From the cell containing the given text, extract its center point as (X, Y) coordinate. 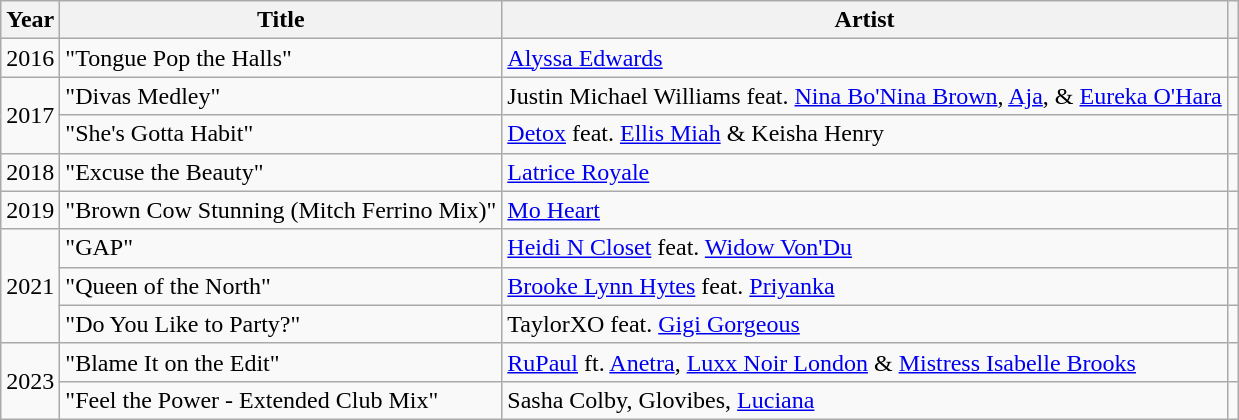
Sasha Colby, Glovibes, Luciana (865, 400)
Detox feat. Ellis Miah & Keisha Henry (865, 134)
2017 (30, 115)
Justin Michael Williams feat. Nina Bo'Nina Brown, Aja, & Eureka O'Hara (865, 96)
2016 (30, 58)
"Tongue Pop the Halls" (281, 58)
Title (281, 20)
"Blame It on the Edit" (281, 362)
RuPaul ft. Anetra, Luxx Noir London & Mistress Isabelle Brooks (865, 362)
"She's Gotta Habit" (281, 134)
2021 (30, 286)
Year (30, 20)
Alyssa Edwards (865, 58)
"Excuse the Beauty" (281, 172)
Mo Heart (865, 210)
Artist (865, 20)
Latrice Royale (865, 172)
"Feel the Power - Extended Club Mix" (281, 400)
2018 (30, 172)
TaylorXO feat. Gigi Gorgeous (865, 324)
2019 (30, 210)
"Brown Cow Stunning (Mitch Ferrino Mix)" (281, 210)
"Do You Like to Party?" (281, 324)
"Divas Medley" (281, 96)
Heidi N Closet feat. Widow Von'Du (865, 248)
"Queen of the North" (281, 286)
Brooke Lynn Hytes feat. Priyanka (865, 286)
2023 (30, 381)
"GAP" (281, 248)
